Search for the cell housing the specified text and yield its (x, y) center coordinate. 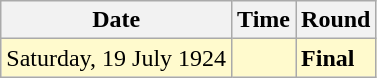
Saturday, 19 July 1924 (116, 58)
Date (116, 20)
Round (336, 20)
Final (336, 58)
Time (264, 20)
